Determine the [X, Y] coordinate at the center of the cell enclosing the given text.  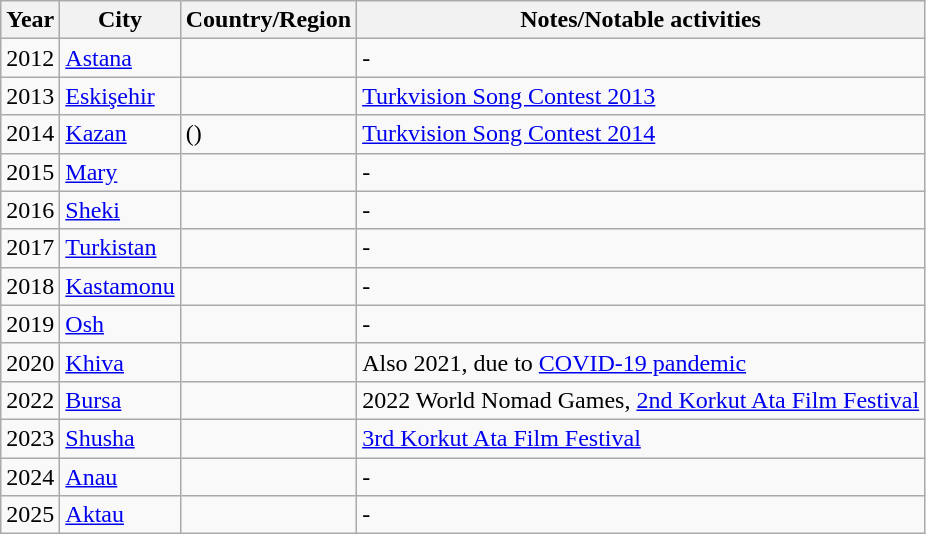
3rd Korkut Ata Film Festival [641, 438]
Turkistan [120, 248]
Anau [120, 477]
2020 [30, 362]
2022 World Nomad Games, 2nd Korkut Ata Film Festival [641, 400]
Astana [120, 58]
2013 [30, 96]
City [120, 20]
Eskişehir [120, 96]
2025 [30, 515]
2017 [30, 248]
Kazan [120, 134]
2018 [30, 286]
2012 [30, 58]
Khiva [120, 362]
Shusha [120, 438]
2016 [30, 210]
Year [30, 20]
2024 [30, 477]
Bursa [120, 400]
Country/Region [268, 20]
Turkvision Song Contest 2013 [641, 96]
Mary [120, 172]
Sheki [120, 210]
() [268, 134]
Osh [120, 324]
2023 [30, 438]
Aktau [120, 515]
2014 [30, 134]
Also 2021, due to COVID-19 pandemic [641, 362]
2022 [30, 400]
2019 [30, 324]
2015 [30, 172]
Kastamonu [120, 286]
Turkvision Song Contest 2014 [641, 134]
Notes/Notable activities [641, 20]
